Detect which cell encompasses the target text, then output its [x, y] center coordinate. 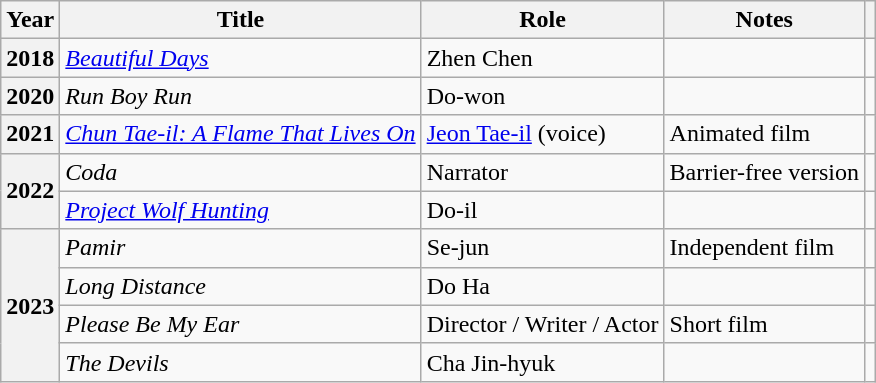
Short film [764, 324]
Se-jun [542, 248]
2021 [30, 134]
Jeon Tae-il (voice) [542, 134]
Zhen Chen [542, 58]
Barrier-free version [764, 172]
2018 [30, 58]
Role [542, 20]
Cha Jin-hyuk [542, 362]
2022 [30, 191]
Run Boy Run [240, 96]
Please Be My Ear [240, 324]
Do-won [542, 96]
Title [240, 20]
The Devils [240, 362]
2020 [30, 96]
Do Ha [542, 286]
2023 [30, 305]
Director / Writer / Actor [542, 324]
Notes [764, 20]
Long Distance [240, 286]
Beautiful Days [240, 58]
Project Wolf Hunting [240, 210]
Narrator [542, 172]
Chun Tae-il: A Flame That Lives On [240, 134]
Do-il [542, 210]
Animated film [764, 134]
Coda [240, 172]
Pamir [240, 248]
Year [30, 20]
Independent film [764, 248]
